Search for the cell housing the specified text and yield its (X, Y) center coordinate. 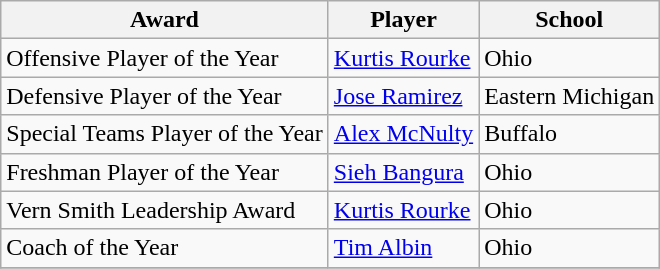
Defensive Player of the Year (165, 96)
Freshman Player of the Year (165, 172)
School (570, 20)
Alex McNulty (403, 134)
Sieh Bangura (403, 172)
Special Teams Player of the Year (165, 134)
Coach of the Year (165, 248)
Jose Ramirez (403, 96)
Buffalo (570, 134)
Player (403, 20)
Tim Albin (403, 248)
Eastern Michigan (570, 96)
Offensive Player of the Year (165, 58)
Vern Smith Leadership Award (165, 210)
Award (165, 20)
